Return [X, Y] of the center of cell containing provided text 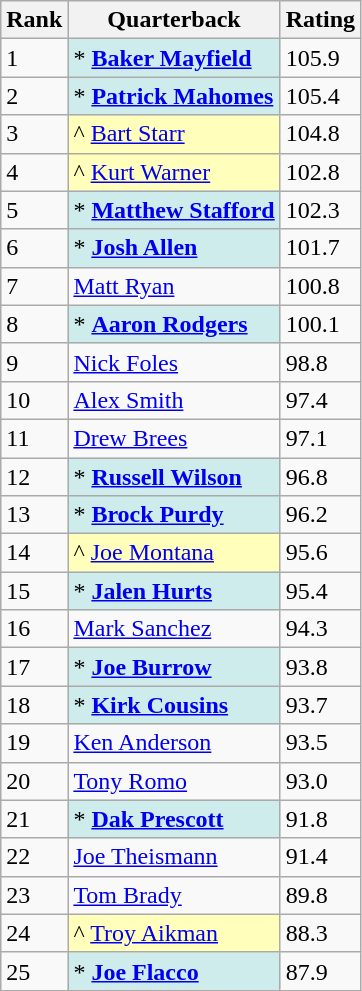
* Joe Burrow [174, 667]
Matt Ryan [174, 286]
93.0 [320, 781]
* Brock Purdy [174, 515]
Mark Sanchez [174, 629]
96.8 [320, 477]
10 [34, 400]
96.2 [320, 515]
105.9 [320, 58]
14 [34, 553]
17 [34, 667]
* Russell Wilson [174, 477]
Quarterback [174, 20]
^ Joe Montana [174, 553]
95.4 [320, 591]
87.9 [320, 971]
19 [34, 743]
3 [34, 134]
* Baker Mayfield [174, 58]
* Jalen Hurts [174, 591]
9 [34, 362]
98.8 [320, 362]
91.4 [320, 857]
2 [34, 96]
^ Bart Starr [174, 134]
97.4 [320, 400]
101.7 [320, 248]
100.1 [320, 324]
6 [34, 248]
94.3 [320, 629]
91.8 [320, 819]
Alex Smith [174, 400]
89.8 [320, 895]
12 [34, 477]
22 [34, 857]
4 [34, 172]
104.8 [320, 134]
16 [34, 629]
^ Troy Aikman [174, 933]
^ Kurt Warner [174, 172]
100.8 [320, 286]
95.6 [320, 553]
93.8 [320, 667]
102.3 [320, 210]
8 [34, 324]
Rank [34, 20]
* Aaron Rodgers [174, 324]
Nick Foles [174, 362]
* Patrick Mahomes [174, 96]
Drew Brees [174, 438]
24 [34, 933]
* Josh Allen [174, 248]
Joe Theismann [174, 857]
105.4 [320, 96]
* Kirk Cousins [174, 705]
93.5 [320, 743]
21 [34, 819]
Ken Anderson [174, 743]
25 [34, 971]
Rating [320, 20]
* Matthew Stafford [174, 210]
* Dak Prescott [174, 819]
93.7 [320, 705]
97.1 [320, 438]
13 [34, 515]
Tony Romo [174, 781]
88.3 [320, 933]
23 [34, 895]
5 [34, 210]
11 [34, 438]
20 [34, 781]
7 [34, 286]
1 [34, 58]
Tom Brady [174, 895]
15 [34, 591]
* Joe Flacco [174, 971]
18 [34, 705]
102.8 [320, 172]
